Capture the cell that displays the provided text and extract its [X, Y] central coordinate. 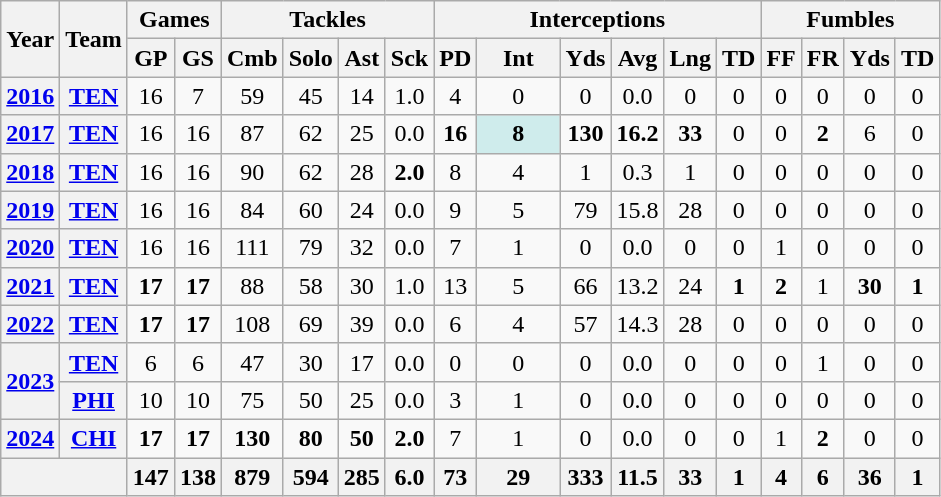
69 [310, 324]
Interceptions [598, 20]
FR [822, 58]
Games [174, 20]
285 [362, 477]
2023 [30, 381]
3 [456, 400]
333 [586, 477]
879 [252, 477]
16.2 [638, 134]
Team [94, 39]
2017 [30, 134]
84 [252, 210]
Lng [690, 58]
CHI [94, 438]
Int [518, 58]
73 [456, 477]
87 [252, 134]
32 [362, 248]
GP [150, 58]
2018 [30, 172]
6.0 [409, 477]
Ast [362, 58]
Avg [638, 58]
Sck [409, 58]
57 [586, 324]
39 [362, 324]
9 [456, 210]
45 [310, 96]
PHI [94, 400]
13 [456, 286]
0.3 [638, 172]
36 [870, 477]
47 [252, 362]
60 [310, 210]
29 [518, 477]
14 [362, 96]
108 [252, 324]
Tackles [327, 20]
2019 [30, 210]
2022 [30, 324]
2020 [30, 248]
75 [252, 400]
88 [252, 286]
PD [456, 58]
15.8 [638, 210]
FF [781, 58]
2024 [30, 438]
Solo [310, 58]
14.3 [638, 324]
66 [586, 286]
2021 [30, 286]
58 [310, 286]
59 [252, 96]
594 [310, 477]
147 [150, 477]
80 [310, 438]
2016 [30, 96]
90 [252, 172]
Year [30, 39]
GS [198, 58]
138 [198, 477]
11.5 [638, 477]
13.2 [638, 286]
Fumbles [850, 20]
Cmb [252, 58]
111 [252, 248]
